From the cell containing the given text, extract its center point as [x, y] coordinate. 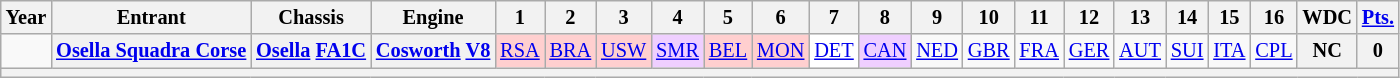
CPL [1274, 51]
13 [1140, 17]
Osella Squadra Corse [151, 51]
Pts. [1378, 17]
1 [520, 17]
BRA [571, 51]
CAN [886, 51]
3 [624, 17]
2 [571, 17]
RSA [520, 51]
4 [678, 17]
ITA [1229, 51]
10 [989, 17]
Entrant [151, 17]
USW [624, 51]
5 [728, 17]
9 [937, 17]
12 [1089, 17]
7 [834, 17]
6 [780, 17]
MON [780, 51]
DET [834, 51]
NC [1327, 51]
GBR [989, 51]
Cosworth V8 [433, 51]
GER [1089, 51]
FRA [1038, 51]
SMR [678, 51]
NED [937, 51]
AUT [1140, 51]
16 [1274, 17]
Engine [433, 17]
SUI [1188, 51]
Osella FA1C [311, 51]
11 [1038, 17]
15 [1229, 17]
BEL [728, 51]
14 [1188, 17]
WDC [1327, 17]
Year [26, 17]
Chassis [311, 17]
0 [1378, 51]
8 [886, 17]
